Identify which cell holds the provided text, then report its [x, y] central coordinate. 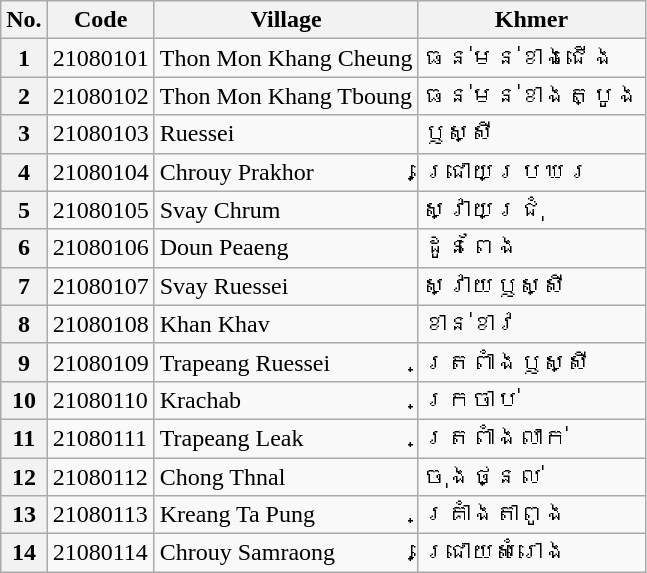
21080105 [100, 210]
21080106 [100, 248]
Thon Mon Khang Cheung [286, 58]
ចុងថ្នល់ [532, 477]
13 [24, 515]
No. [24, 20]
Krachab [286, 400]
ត្រពាំងលាក់ [532, 438]
ក្រចាប់ [532, 400]
21080107 [100, 286]
Chong Thnal [286, 477]
Khmer [532, 20]
21080112 [100, 477]
21080113 [100, 515]
ធន់មន់ខាងត្បូង [532, 96]
Svay Chrum [286, 210]
Kreang Ta Pung [286, 515]
12 [24, 477]
Trapeang Leak [286, 438]
21080102 [100, 96]
Chrouy Samraong [286, 553]
ធន់មន់ខាងជើង [532, 58]
Khan Khav [286, 324]
ដូនពែង [532, 248]
10 [24, 400]
5 [24, 210]
21080109 [100, 362]
21080103 [100, 134]
11 [24, 438]
8 [24, 324]
21080110 [100, 400]
21080114 [100, 553]
ស្វាយជ្រុំ [532, 210]
ត្រពាំងឫស្សី [532, 362]
Trapeang Ruessei [286, 362]
2 [24, 96]
3 [24, 134]
6 [24, 248]
Doun Peaeng [286, 248]
21080104 [100, 172]
ជ្រោយប្រឃរ [532, 172]
21080108 [100, 324]
7 [24, 286]
9 [24, 362]
ខាន់ខាវ [532, 324]
1 [24, 58]
21080111 [100, 438]
Svay Ruessei [286, 286]
ឫស្សី [532, 134]
ជ្រោយសំរោង [532, 553]
ស្វាយឫស្សី [532, 286]
គ្រាំងតាពូង [532, 515]
4 [24, 172]
Chrouy Prakhor [286, 172]
Village [286, 20]
14 [24, 553]
Thon Mon Khang Tboung [286, 96]
Ruessei [286, 134]
21080101 [100, 58]
Code [100, 20]
